Return the [X, Y] coordinate for the center point of the cell that contains the specified text.  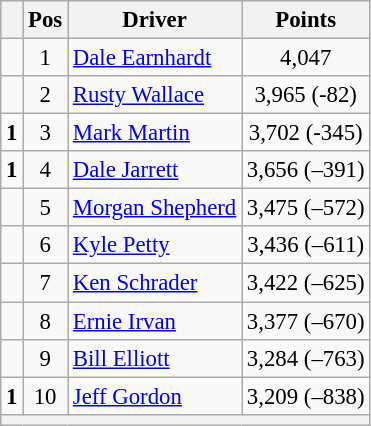
10 [46, 396]
Kyle Petty [155, 245]
Rusty Wallace [155, 95]
3,656 (–391) [306, 170]
Mark Martin [155, 133]
3,284 (–763) [306, 358]
2 [46, 95]
8 [46, 321]
6 [46, 245]
7 [46, 283]
Driver [155, 20]
3,436 (–611) [306, 245]
Dale Earnhardt [155, 58]
Dale Jarrett [155, 170]
Points [306, 20]
3,965 (-82) [306, 95]
4 [46, 170]
3,702 (-345) [306, 133]
Pos [46, 20]
Ernie Irvan [155, 321]
Ken Schrader [155, 283]
Morgan Shepherd [155, 208]
3,422 (–625) [306, 283]
Jeff Gordon [155, 396]
9 [46, 358]
3 [46, 133]
3,209 (–838) [306, 396]
3,475 (–572) [306, 208]
4,047 [306, 58]
3,377 (–670) [306, 321]
Bill Elliott [155, 358]
5 [46, 208]
